Pinpoint the cell where the given text exists, returning its [x, y] midpoint coordinate. 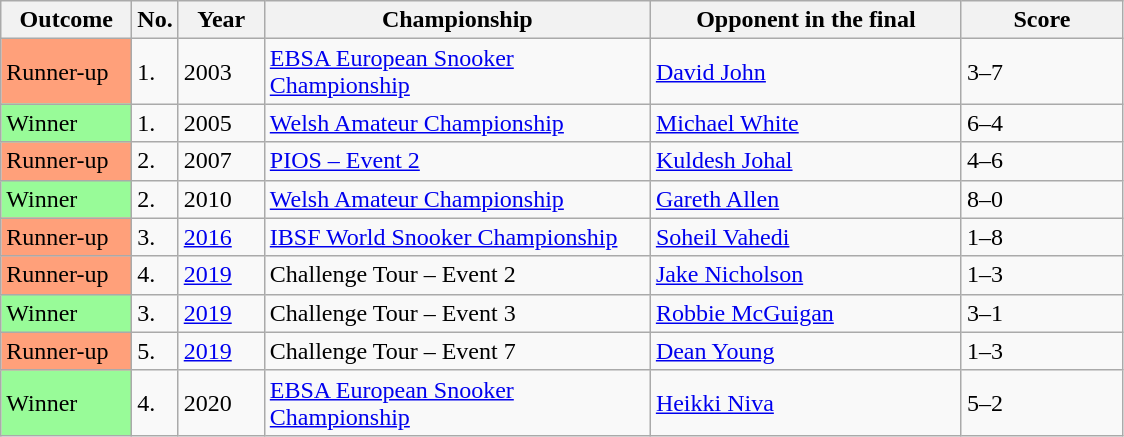
Challenge Tour – Event 3 [457, 313]
2020 [221, 402]
2005 [221, 123]
Score [1042, 20]
PIOS – Event 2 [457, 161]
Michael White [806, 123]
1–8 [1042, 237]
2010 [221, 199]
8–0 [1042, 199]
No. [155, 20]
5–2 [1042, 402]
5. [155, 351]
Outcome [66, 20]
David John [806, 72]
Jake Nicholson [806, 275]
2007 [221, 161]
Championship [457, 20]
2016 [221, 237]
3–7 [1042, 72]
2003 [221, 72]
Gareth Allen [806, 199]
6–4 [1042, 123]
Heikki Niva [806, 402]
Year [221, 20]
Dean Young [806, 351]
Kuldesh Johal [806, 161]
4–6 [1042, 161]
Robbie McGuigan [806, 313]
Challenge Tour – Event 2 [457, 275]
IBSF World Snooker Championship [457, 237]
Opponent in the final [806, 20]
Soheil Vahedi [806, 237]
Challenge Tour – Event 7 [457, 351]
3–1 [1042, 313]
